Capture the cell that displays the provided text and extract its (x, y) central coordinate. 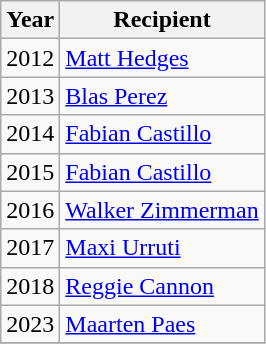
Maxi Urruti (162, 248)
Recipient (162, 20)
2018 (30, 286)
2023 (30, 324)
2016 (30, 210)
2014 (30, 134)
Reggie Cannon (162, 286)
Matt Hedges (162, 58)
Walker Zimmerman (162, 210)
Blas Perez (162, 96)
2017 (30, 248)
2015 (30, 172)
2013 (30, 96)
2012 (30, 58)
Year (30, 20)
Maarten Paes (162, 324)
